Determine the [X, Y] coordinate at the center of the cell enclosing the given text.  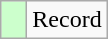
Record [67, 20]
